For the text-containing cell, return its midpoint in (X, Y) coordinate format. 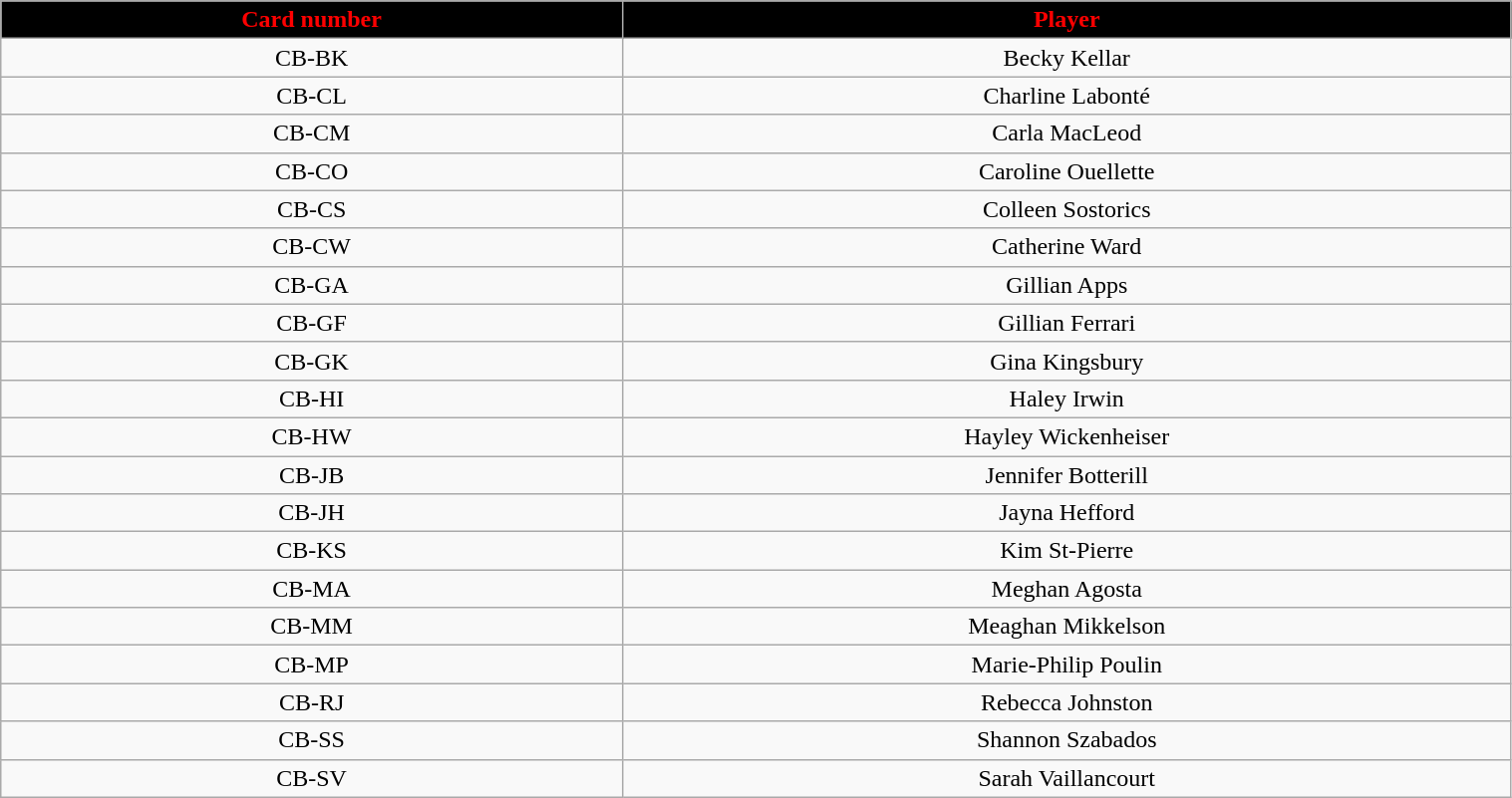
CB-JB (312, 475)
Colleen Sostorics (1066, 209)
Rebecca Johnston (1066, 702)
Meaghan Mikkelson (1066, 627)
CB-GK (312, 361)
CB-GA (312, 285)
Carla MacLeod (1066, 133)
CB-GF (312, 323)
CB-KS (312, 551)
CB-BK (312, 58)
Jennifer Botterill (1066, 475)
CB-CL (312, 96)
Marie-Philip Poulin (1066, 665)
Kim St-Pierre (1066, 551)
CB-MM (312, 627)
Jayna Hefford (1066, 513)
CB-MP (312, 665)
Haley Irwin (1066, 399)
CB-HW (312, 436)
CB-CO (312, 171)
Sarah Vaillancourt (1066, 778)
CB-MA (312, 589)
CB-RJ (312, 702)
Shannon Szabados (1066, 740)
Meghan Agosta (1066, 589)
Card number (312, 20)
Becky Kellar (1066, 58)
CB-SV (312, 778)
Gillian Ferrari (1066, 323)
CB-CW (312, 247)
CB-HI (312, 399)
CB-CS (312, 209)
Player (1066, 20)
CB-SS (312, 740)
Catherine Ward (1066, 247)
Caroline Ouellette (1066, 171)
Hayley Wickenheiser (1066, 436)
CB-JH (312, 513)
CB-CM (312, 133)
Gina Kingsbury (1066, 361)
Gillian Apps (1066, 285)
Charline Labonté (1066, 96)
